Output the [X, Y] coordinate of the center of the cell containing the given text.  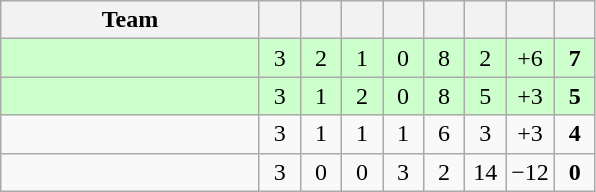
4 [574, 134]
7 [574, 58]
+6 [530, 58]
Team [130, 20]
6 [444, 134]
14 [486, 172]
−12 [530, 172]
